Locate the cell with the specified text and output its [x, y] center coordinate. 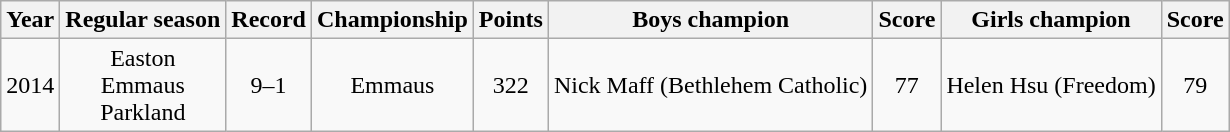
Girls champion [1051, 20]
Emmaus [392, 85]
9–1 [269, 85]
Championship [392, 20]
Boys champion [710, 20]
79 [1195, 85]
322 [510, 85]
EastonEmmausParkland [143, 85]
Regular season [143, 20]
Year [30, 20]
Record [269, 20]
Helen Hsu (Freedom) [1051, 85]
Nick Maff (Bethlehem Catholic) [710, 85]
77 [907, 85]
2014 [30, 85]
Points [510, 20]
